Return the [X, Y] coordinate for the center point of the cell that contains the specified text.  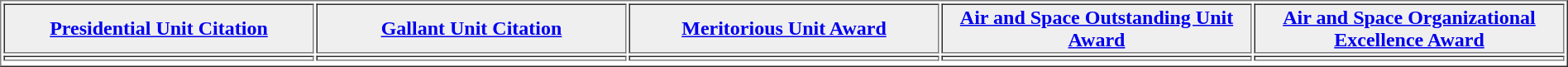
Gallant Unit Citation [471, 28]
Air and Space Outstanding Unit Award [1097, 28]
Air and Space Organizational Excellence Award [1409, 28]
Meritorious Unit Award [784, 28]
Presidential Unit Citation [159, 28]
